Pinpoint the cell where the given text exists, returning its [x, y] midpoint coordinate. 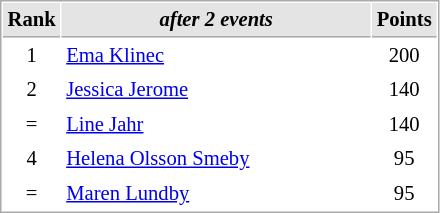
Jessica Jerome [216, 90]
Points [404, 20]
200 [404, 56]
1 [32, 56]
after 2 events [216, 20]
Ema Klinec [216, 56]
Maren Lundby [216, 194]
4 [32, 158]
Helena Olsson Smeby [216, 158]
Line Jahr [216, 124]
2 [32, 90]
Rank [32, 20]
